Determine the (x, y) coordinate at the center of the cell enclosing the given text.  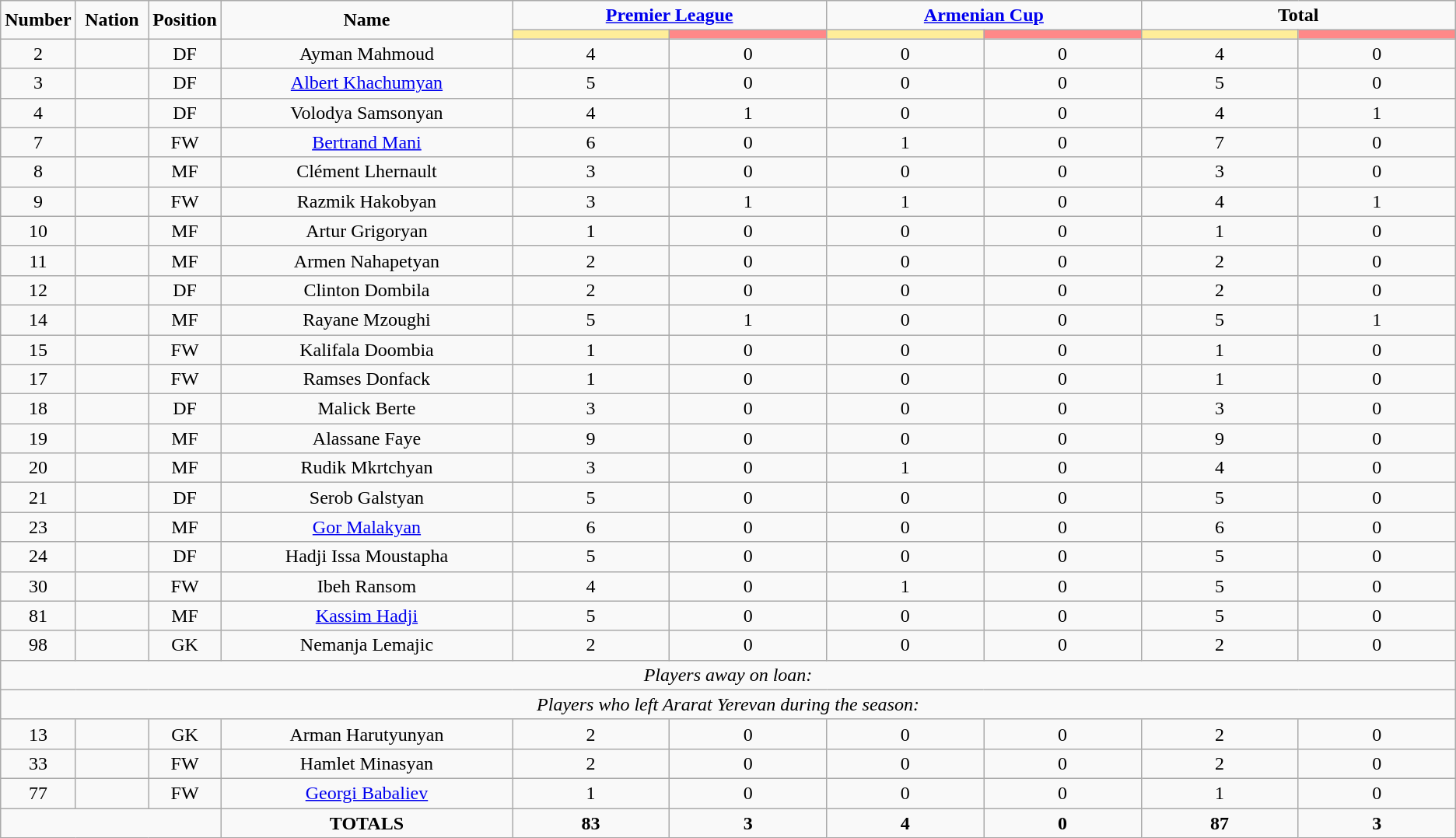
Kalifala Doombia (366, 349)
33 (38, 763)
Nemanja Lemajic (366, 645)
87 (1220, 823)
19 (38, 438)
Artur Grigoryan (366, 231)
30 (38, 586)
Rudik Mkrtchyan (366, 468)
Georgi Babaliev (366, 793)
Clément Lhernault (366, 172)
Hadji Issa Moustapha (366, 557)
Name (366, 20)
Players who left Ararat Yerevan during the season: (728, 704)
Volodya Samsonyan (366, 113)
Armenian Cup (984, 16)
20 (38, 468)
Rayane Mzoughi (366, 319)
Malick Berte (366, 409)
Premier League (669, 16)
Armen Nahapetyan (366, 260)
83 (590, 823)
Arman Harutyunyan (366, 734)
21 (38, 498)
TOTALS (366, 823)
24 (38, 557)
Nation (112, 20)
Alassane Faye (366, 438)
Gor Malakyan (366, 527)
11 (38, 260)
Number (38, 20)
Razmik Hakobyan (366, 201)
98 (38, 645)
10 (38, 231)
14 (38, 319)
Position (185, 20)
Total (1298, 16)
17 (38, 379)
Clinton Dombila (366, 290)
18 (38, 409)
Hamlet Minasyan (366, 763)
Kassim Hadji (366, 616)
Serob Galstyan (366, 498)
Ibeh Ransom (366, 586)
Albert Khachumyan (366, 83)
12 (38, 290)
Players away on loan: (728, 675)
77 (38, 793)
23 (38, 527)
8 (38, 172)
13 (38, 734)
Ayman Mahmoud (366, 54)
Ramses Donfack (366, 379)
81 (38, 616)
15 (38, 349)
Bertrand Mani (366, 142)
